Locate the cell with the specified text and output its (x, y) center coordinate. 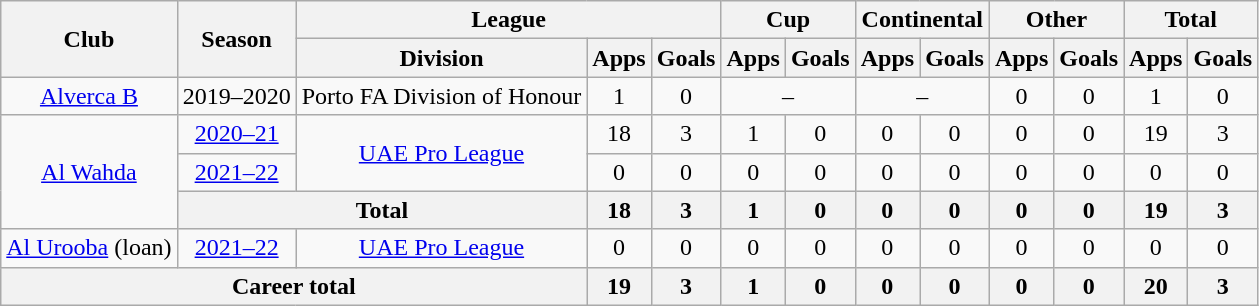
Cup (788, 20)
Career total (294, 286)
Porto FA Division of Honour (442, 96)
Division (442, 58)
League (508, 20)
Club (89, 39)
Al Wahda (89, 172)
Al Urooba (loan) (89, 248)
2020–21 (236, 134)
Continental (922, 20)
Alverca B (89, 96)
20 (1156, 286)
Other (1056, 20)
2019–2020 (236, 96)
Season (236, 39)
